Identify which cell holds the provided text, then report its (X, Y) central coordinate. 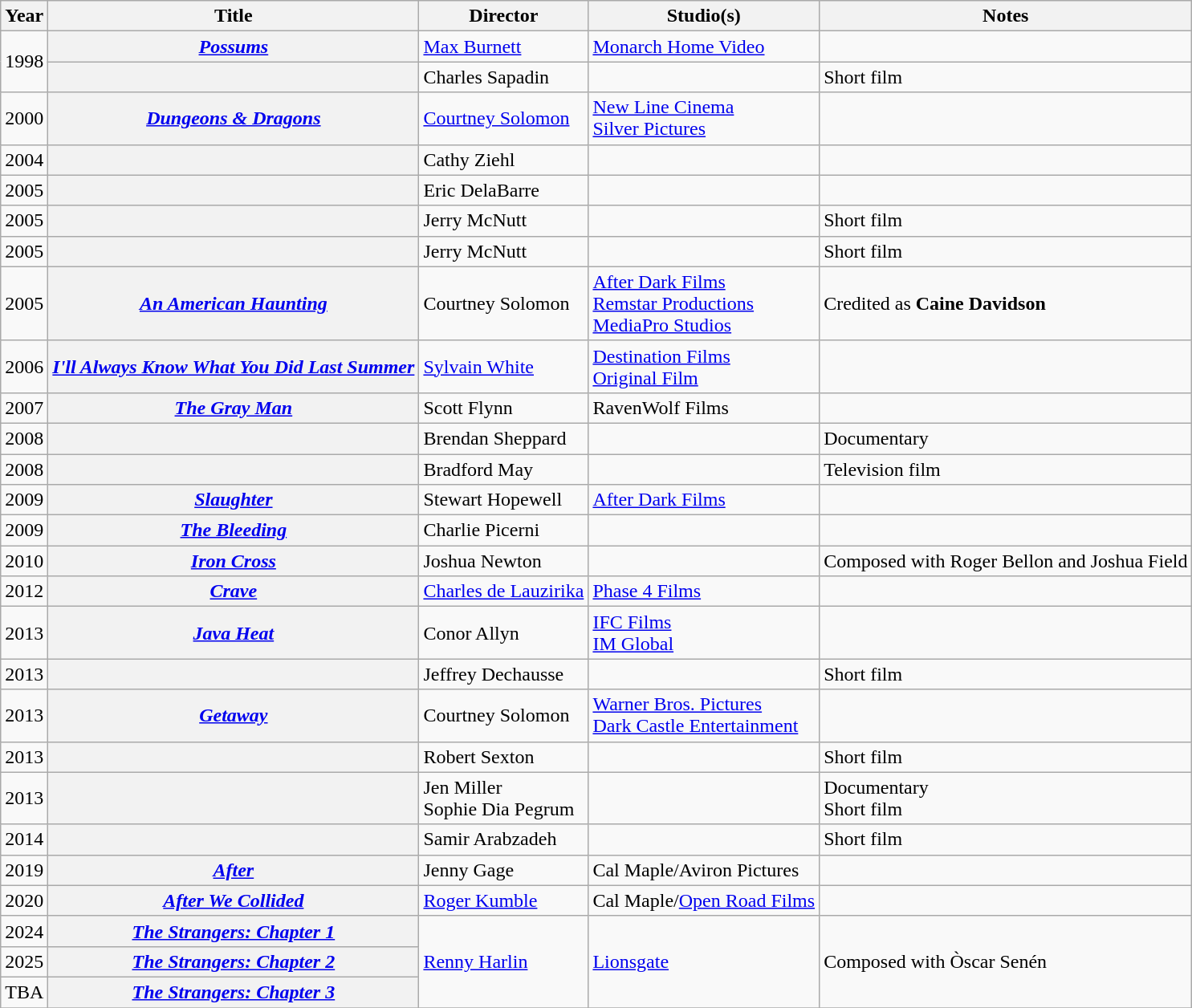
Warner Bros. PicturesDark Castle Entertainment (704, 716)
Jeffrey Dechausse (504, 674)
Director (504, 16)
Max Burnett (504, 47)
Studio(s) (704, 16)
Phase 4 Films (704, 591)
After We Collided (234, 900)
Scott Flynn (504, 408)
Credited as Caine Davidson (1006, 303)
The Strangers: Chapter 3 (234, 992)
1998 (24, 62)
The Bleeding (234, 530)
Charles Sapadin (504, 77)
Cal Maple/Aviron Pictures (704, 870)
2010 (24, 561)
Television film (1006, 469)
Slaughter (234, 500)
2006 (24, 366)
Title (234, 16)
Conor Allyn (504, 632)
2014 (24, 839)
Year (24, 16)
Stewart Hopewell (504, 500)
Joshua Newton (504, 561)
DocumentaryShort film (1006, 798)
New Line CinemaSilver Pictures (704, 119)
Eric DelaBarre (504, 190)
Destination FilmsOriginal Film (704, 366)
Brendan Sheppard (504, 438)
Robert Sexton (504, 757)
Iron Cross (234, 561)
Sylvain White (504, 366)
Samir Arabzadeh (504, 839)
Crave (234, 591)
I'll Always Know What You Did Last Summer (234, 366)
Renny Harlin (504, 961)
Lionsgate (704, 961)
2012 (24, 591)
Bradford May (504, 469)
The Strangers: Chapter 1 (234, 931)
Possums (234, 47)
Jen MillerSophie Dia Pegrum (504, 798)
Cathy Ziehl (504, 160)
2019 (24, 870)
IFC FilmsIM Global (704, 632)
Notes (1006, 16)
The Strangers: Chapter 2 (234, 961)
Composed with Roger Bellon and Joshua Field (1006, 561)
RavenWolf Films (704, 408)
Dungeons & Dragons (234, 119)
The Gray Man (234, 408)
Cal Maple/Open Road Films (704, 900)
Charlie Picerni (504, 530)
Charles de Lauzirika (504, 591)
Getaway (234, 716)
TBA (24, 992)
2000 (24, 119)
2004 (24, 160)
Roger Kumble (504, 900)
An American Haunting (234, 303)
Jenny Gage (504, 870)
After Dark FilmsRemstar ProductionsMediaPro Studios (704, 303)
After (234, 870)
Documentary (1006, 438)
Composed with Òscar Senén (1006, 961)
2024 (24, 931)
Monarch Home Video (704, 47)
After Dark Films (704, 500)
2007 (24, 408)
2025 (24, 961)
2020 (24, 900)
Java Heat (234, 632)
